Return [x, y] of the center of cell containing provided text 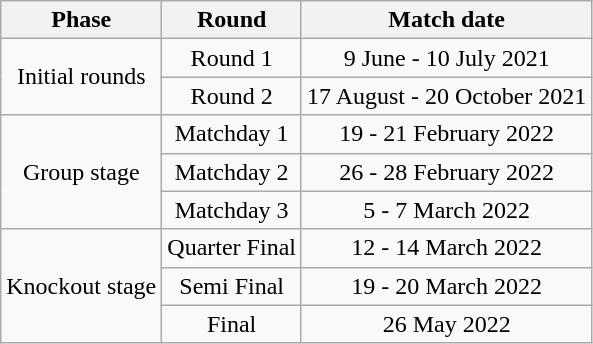
9 June - 10 July 2021 [446, 58]
Round [232, 20]
Phase [82, 20]
Matchday 1 [232, 134]
26 May 2022 [446, 324]
Round 1 [232, 58]
Final [232, 324]
5 - 7 March 2022 [446, 210]
Initial rounds [82, 77]
12 - 14 March 2022 [446, 248]
Quarter Final [232, 248]
Matchday 3 [232, 210]
Group stage [82, 172]
17 August - 20 October 2021 [446, 96]
Match date [446, 20]
Semi Final [232, 286]
19 - 20 March 2022 [446, 286]
Matchday 2 [232, 172]
26 - 28 February 2022 [446, 172]
Round 2 [232, 96]
Knockout stage [82, 286]
19 - 21 February 2022 [446, 134]
